For the text-containing cell, return its midpoint in [X, Y] coordinate format. 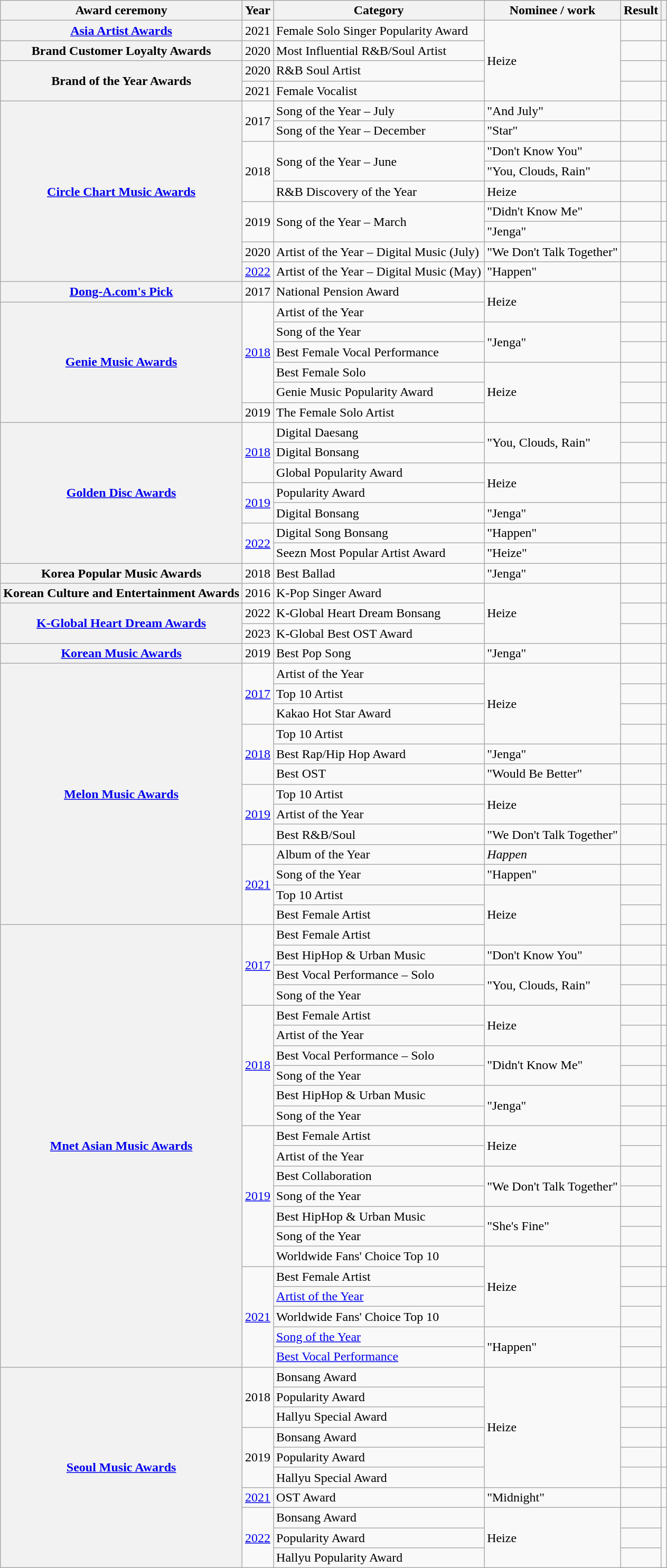
K-Global Best OST Award [379, 634]
Most Influential R&B/Soul Artist [379, 51]
Korean Culture and Entertainment Awards [121, 593]
Circle Chart Music Awards [121, 191]
"Star" [552, 131]
"She's Fine" [552, 1226]
Nominee / work [552, 11]
Best Pop Song [379, 654]
R&B Soul Artist [379, 71]
OST Award [379, 1497]
Global Popularity Award [379, 473]
2016 [258, 593]
Seoul Music Awards [121, 1468]
Kakao Hot Star Award [379, 714]
Mnet Asian Music Awards [121, 1146]
K-Global Heart Dream Bonsang [379, 613]
Song of the Year – March [379, 221]
Category [379, 11]
"Would Be Better" [552, 774]
Hallyu Popularity Award [379, 1558]
Genie Music Awards [121, 362]
Melon Music Awards [121, 794]
K-Global Heart Dream Awards [121, 624]
Best OST [379, 774]
Female Vocalist [379, 91]
Artist of the Year – Digital Music (July) [379, 252]
Seezn Most Popular Artist Award [379, 553]
Korea Popular Music Awards [121, 573]
Song of the Year – December [379, 131]
"Midnight" [552, 1497]
Result [641, 11]
Genie Music Popularity Award [379, 392]
Best Female Solo [379, 372]
Korean Music Awards [121, 654]
The Female Solo Artist [379, 412]
Golden Disc Awards [121, 493]
2023 [258, 634]
Year [258, 11]
"Heize" [552, 553]
Best Collaboration [379, 1176]
Digital Daesang [379, 432]
Brand Customer Loyalty Awards [121, 51]
Song of the Year – June [379, 161]
"And July" [552, 111]
Female Solo Singer Popularity Award [379, 31]
Best Ballad [379, 573]
Best R&B/Soul [379, 834]
Brand of the Year Awards [121, 81]
Digital Song Bonsang [379, 533]
Song of the Year – July [379, 111]
K-Pop Singer Award [379, 593]
R&B Discovery of the Year [379, 191]
Award ceremony [121, 11]
Best Rap/Hip Hop Award [379, 754]
Happen [552, 854]
Best Vocal Performance [379, 1357]
Album of the Year [379, 854]
Artist of the Year – Digital Music (May) [379, 272]
Dong-A.com's Pick [121, 292]
Best Female Vocal Performance [379, 352]
Asia Artist Awards [121, 31]
National Pension Award [379, 292]
